Determine the (X, Y) coordinate at the center of the cell enclosing the given text.  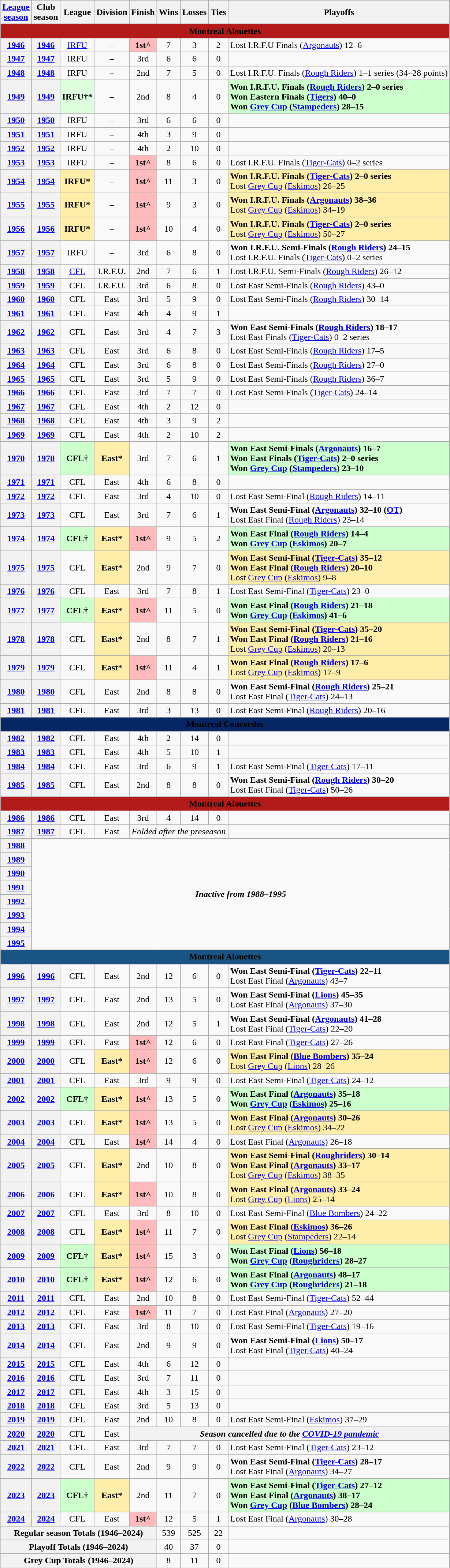
Lost East Final (Argonauts) 27–20 (339, 1312)
Ties (218, 12)
Lost East Semi-Finals (Rough Riders) 30–14 (339, 299)
Lost East Semi-Finals (Tiger-Cats) 24–14 (339, 393)
Lost East Semi-Final (Rough Riders) 14–11 (339, 496)
Won I.R.F.U. Semi-Finals (Rough Riders) 24–15Lost I.R.F.U. Finals (Tiger-Cats) 0–2 series (339, 252)
1992 (16, 901)
Won East Semi-Final (Tiger-Cats) 35–20Won East Final (Rough Riders) 21–16Lost Grey Cup (Eskimos) 20–13 (339, 639)
IRFU†* (77, 97)
Won East Final (Rough Riders) 17–6Lost Grey Cup (Eskimos) 17–9 (339, 667)
Won East Semi-Final (Tiger-Cats) 22–11Lost East Final (Argonauts) 43–7 (339, 976)
Lost East Semi-Final (Tiger-Cats) 52–44 (339, 1298)
Lost East Final (Argonauts) 26–18 (339, 1142)
Lost East Semi-Final (Tiger-Cats) 17–11 (339, 766)
1995 (16, 943)
Montreal Concordes (225, 724)
Lost I.R.F.U Finals (Argonauts) 12–6 (339, 45)
Losses (194, 12)
Won East Final (Rough Riders) 14–4Won Grey Cup (Eskimos) 20–7 (339, 539)
Won East Semi-Final (Rough Riders) 30–20Lost East Final (Tiger-Cats) 50–26 (339, 785)
Lost East Final (Argonauts) 30–28 (339, 1519)
Won East Semi-Final (Argonauts) 32–10 (OT)Lost East Final (Rough Riders) 23–14 (339, 515)
Won East Final (Lions) 56–18Won Grey Cup (Roughriders) 28–27 (339, 1256)
Lost East Semi-Final (Rough Riders) 20–16 (339, 710)
Won East Final (Blue Bombers) 35–24Lost Grey Cup (Lions) 28–26 (339, 1061)
Won I.R.F.U. Finals (Tiger-Cats) 2–0 seriesLost Grey Cup (Eskimos) 50–27 (339, 228)
Won I.R.F.U. Finals (Argonauts) 38–36Lost Grey Cup (Eskimos) 34–19 (339, 205)
Won East Semi-Final (Tiger-Cats) 28–17Lost East Final (Argonauts) 34–27 (339, 1467)
22 (218, 1533)
Won East Semi-Final (Lions) 50–17 Lost East Final (Tiger-Cats) 40–24 (339, 1345)
Playoff Totals (1946–2024) (78, 1547)
Lost East Semi-Final (Tiger-Cats) 23–0 (339, 591)
37 (194, 1547)
Won East Final (Argonauts) 35–18Won Grey Cup (Eskimos) 25–16 (339, 1099)
Inactive from 1988–1995 (241, 894)
Won East Semi-Final (Roughriders) 30–14Won East Final (Argonauts) 33–17Lost Grey Cup (Eskimos) 38–35 (339, 1165)
Won East Final (Argonauts) 48–17 Won Grey Cup (Roughriders) 21–18 (339, 1279)
Lost I.R.F.U. Finals (Tiger-Cats) 0–2 series (339, 162)
Clubseason (46, 12)
Won East Semi-Final (Tiger-Cats) 35–12Won East Final (Rough Riders) 20–10Lost Grey Cup (Eskimos) 9–8 (339, 568)
Won East Final (Argonauts) 30–26Lost Grey Cup (Eskimos) 34–22 (339, 1123)
Won East Semi-Final (Lions) 45–35Lost East Final (Argonauts) 37–30 (339, 1000)
Won East Final (Rough Riders) 21–18Won Grey Cup (Eskimos) 41–6 (339, 610)
Regular season Totals (1946–2024) (78, 1533)
Lost East Semi-Finals (Rough Riders) 36–7 (339, 379)
Won East Semi-Final (Argonauts) 41–28Lost East Final (Tiger-Cats) 22–20 (339, 1023)
Wins (168, 12)
Won East Semi-Finals (Rough Riders) 18–17Lost East Finals (Tiger-Cats) 0–2 series (339, 332)
Playoffs (339, 12)
Lost East Semi-Final (Tiger-Cats) 19–16 (339, 1326)
525 (194, 1533)
Lost East Semi-Final (Blue Bombers) 24–22 (339, 1213)
Won East Final (Eskimos) 36–26Lost Grey Cup (Stampeders) 22–14 (339, 1232)
Won East Semi-Final (Rough Riders) 25–21Lost East Final (Tiger-Cats) 24–13 (339, 692)
Won I.R.F.U. Finals (Tiger-Cats) 2–0 seriesLost Grey Cup (Eskimos) 26–25 (339, 181)
Lost I.R.F.U. Semi-Finals (Rough Riders) 26–12 (339, 272)
1988 (16, 846)
Lost East Final (Tiger-Cats) 27–26 (339, 1042)
Lost East Semi-Final (Tiger-Cats) 24–12 (339, 1080)
League (77, 12)
Lost I.R.F.U. Finals (Rough Riders) 1–1 series (34–28 points) (339, 73)
Folded after the preseason (179, 832)
Lost East Semi-Final (Tiger-Cats) 23–12 (339, 1448)
1990 (16, 873)
Won East Final (Argonauts) 33–24Lost Grey Cup (Lions) 25–14 (339, 1194)
1994 (16, 929)
Season cancelled due to the COVID-19 pandemic (289, 1434)
1991 (16, 887)
539 (168, 1533)
1993 (16, 915)
Lost East Semi-Finals (Rough Riders) 43–0 (339, 285)
Won East Semi-Final (Tiger-Cats) 27–12Won East Final (Argonauts) 38–17Won Grey Cup (Blue Bombers) 28–24 (339, 1495)
Finish (143, 12)
Leagueseason (16, 12)
Won I.R.F.U. Finals (Rough Riders) 2–0 seriesWon Eastern Finals (Tigers) 40–0Won Grey Cup (Stampeders) 28–15 (339, 97)
Lost East Semi-Final (Eskimos) 37–29 (339, 1420)
Won East Semi-Finals (Argonauts) 16–7Won East Finals (Tiger-Cats) 2–0 seriesWon Grey Cup (Stampeders) 23–10 (339, 458)
1989 (16, 860)
Lost East Semi-Finals (Rough Riders) 17–5 (339, 351)
40 (168, 1547)
Grey Cup Totals (1946–2024) (78, 1561)
Division (112, 12)
Lost East Semi-Finals (Rough Riders) 27–0 (339, 365)
